Scan for the cell matching the given text and deliver its (x, y) coordinate at center. 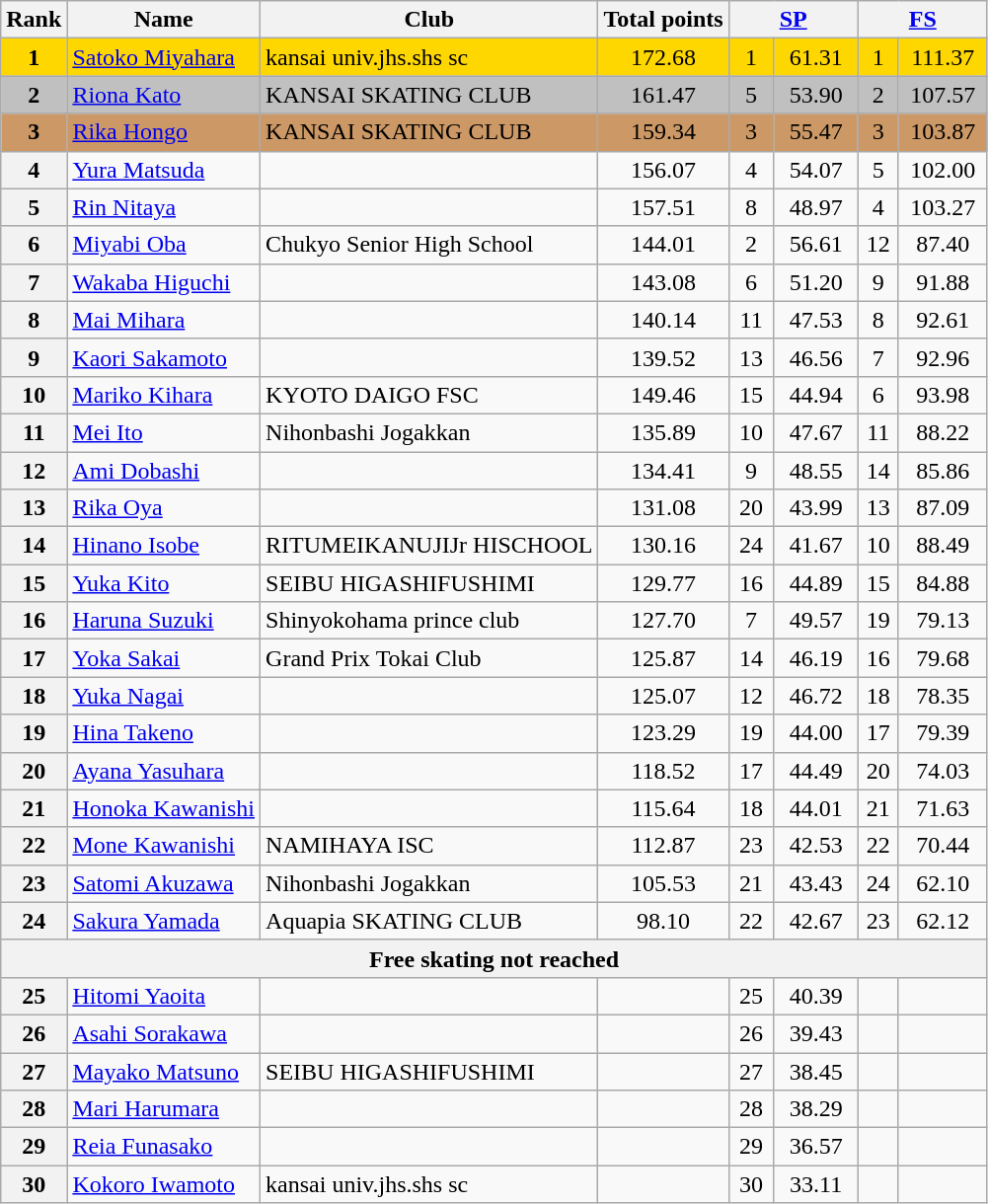
111.37 (943, 57)
Kaori Sakamoto (164, 357)
44.49 (815, 771)
46.56 (815, 357)
88.22 (943, 432)
Yura Matsuda (164, 170)
44.94 (815, 395)
42.67 (815, 921)
42.53 (815, 846)
53.90 (815, 95)
Name (164, 20)
Hitomi Yaoita (164, 996)
92.61 (943, 320)
SP (794, 20)
Reia Funasako (164, 1147)
Rika Oya (164, 508)
48.97 (815, 207)
39.43 (815, 1033)
55.47 (815, 132)
56.61 (815, 245)
RITUMEIKANUJIJr HISCHOOL (429, 546)
84.88 (943, 583)
129.77 (663, 583)
Miyabi Oba (164, 245)
43.99 (815, 508)
47.67 (815, 432)
135.89 (663, 432)
NAMIHAYA ISC (429, 846)
Ayana Yasuhara (164, 771)
91.88 (943, 282)
Mariko Kihara (164, 395)
47.53 (815, 320)
87.09 (943, 508)
127.70 (663, 621)
157.51 (663, 207)
112.87 (663, 846)
Mari Harumara (164, 1109)
79.68 (943, 658)
Sakura Yamada (164, 921)
Mayako Matsuno (164, 1071)
Yoka Sakai (164, 658)
103.27 (943, 207)
139.52 (663, 357)
71.63 (943, 808)
KYOTO DAIGO FSC (429, 395)
103.87 (943, 132)
131.08 (663, 508)
115.64 (663, 808)
143.08 (663, 282)
44.89 (815, 583)
38.29 (815, 1109)
40.39 (815, 996)
74.03 (943, 771)
70.44 (943, 846)
123.29 (663, 733)
54.07 (815, 170)
93.98 (943, 395)
Yuka Nagai (164, 696)
79.39 (943, 733)
125.07 (663, 696)
Mei Ito (164, 432)
44.00 (815, 733)
Shinyokohama prince club (429, 621)
159.34 (663, 132)
118.52 (663, 771)
88.49 (943, 546)
Yuka Kito (164, 583)
Ami Dobashi (164, 471)
Club (429, 20)
41.67 (815, 546)
161.47 (663, 95)
36.57 (815, 1147)
Wakaba Higuchi (164, 282)
Free skating not reached (494, 958)
33.11 (815, 1184)
46.19 (815, 658)
48.55 (815, 471)
Rin Nitaya (164, 207)
92.96 (943, 357)
Mone Kawanishi (164, 846)
Chukyo Senior High School (429, 245)
102.00 (943, 170)
125.87 (663, 658)
149.46 (663, 395)
Hina Takeno (164, 733)
85.86 (943, 471)
107.57 (943, 95)
FS (922, 20)
Satoko Miyahara (164, 57)
Rika Hongo (164, 132)
130.16 (663, 546)
Riona Kato (164, 95)
87.40 (943, 245)
172.68 (663, 57)
156.07 (663, 170)
105.53 (663, 883)
Grand Prix Tokai Club (429, 658)
38.45 (815, 1071)
62.10 (943, 883)
Hinano Isobe (164, 546)
Aquapia SKATING CLUB (429, 921)
61.31 (815, 57)
Honoka Kawanishi (164, 808)
78.35 (943, 696)
Asahi Sorakawa (164, 1033)
98.10 (663, 921)
79.13 (943, 621)
140.14 (663, 320)
Satomi Akuzawa (164, 883)
43.43 (815, 883)
51.20 (815, 282)
44.01 (815, 808)
Mai Mihara (164, 320)
62.12 (943, 921)
46.72 (815, 696)
Haruna Suzuki (164, 621)
144.01 (663, 245)
49.57 (815, 621)
Kokoro Iwamoto (164, 1184)
134.41 (663, 471)
Total points (663, 20)
Rank (34, 20)
